Identify which cell holds the provided text, then report its (X, Y) central coordinate. 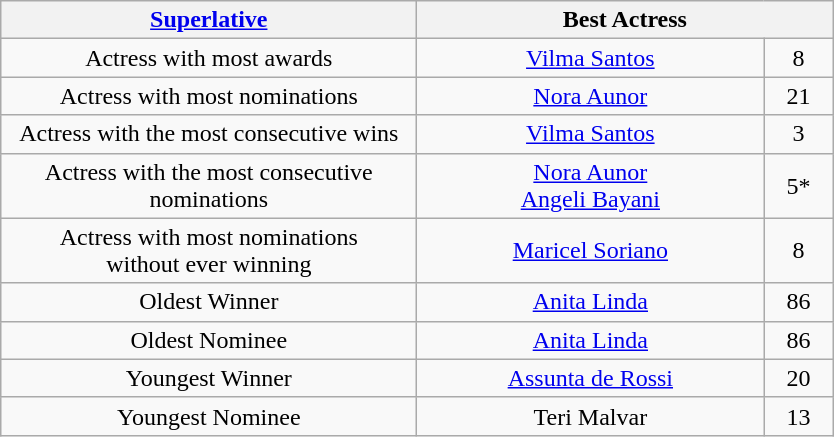
Actress with most nominations (209, 96)
Nora Aunor (590, 96)
Oldest Nominee (209, 340)
Nora AunorAngeli Bayani (590, 186)
5* (798, 186)
Actress with most awards (209, 58)
Teri Malvar (590, 416)
3 (798, 134)
Actress with the most consecutive wins (209, 134)
20 (798, 378)
Maricel Soriano (590, 250)
Youngest Winner (209, 378)
Assunta de Rossi (590, 378)
Best Actress (625, 20)
Superlative (209, 20)
Actress with the most consecutive nominations (209, 186)
13 (798, 416)
21 (798, 96)
Oldest Winner (209, 302)
Actress with most nominations without ever winning (209, 250)
Youngest Nominee (209, 416)
